Scan for the cell matching the given text and deliver its (X, Y) coordinate at center. 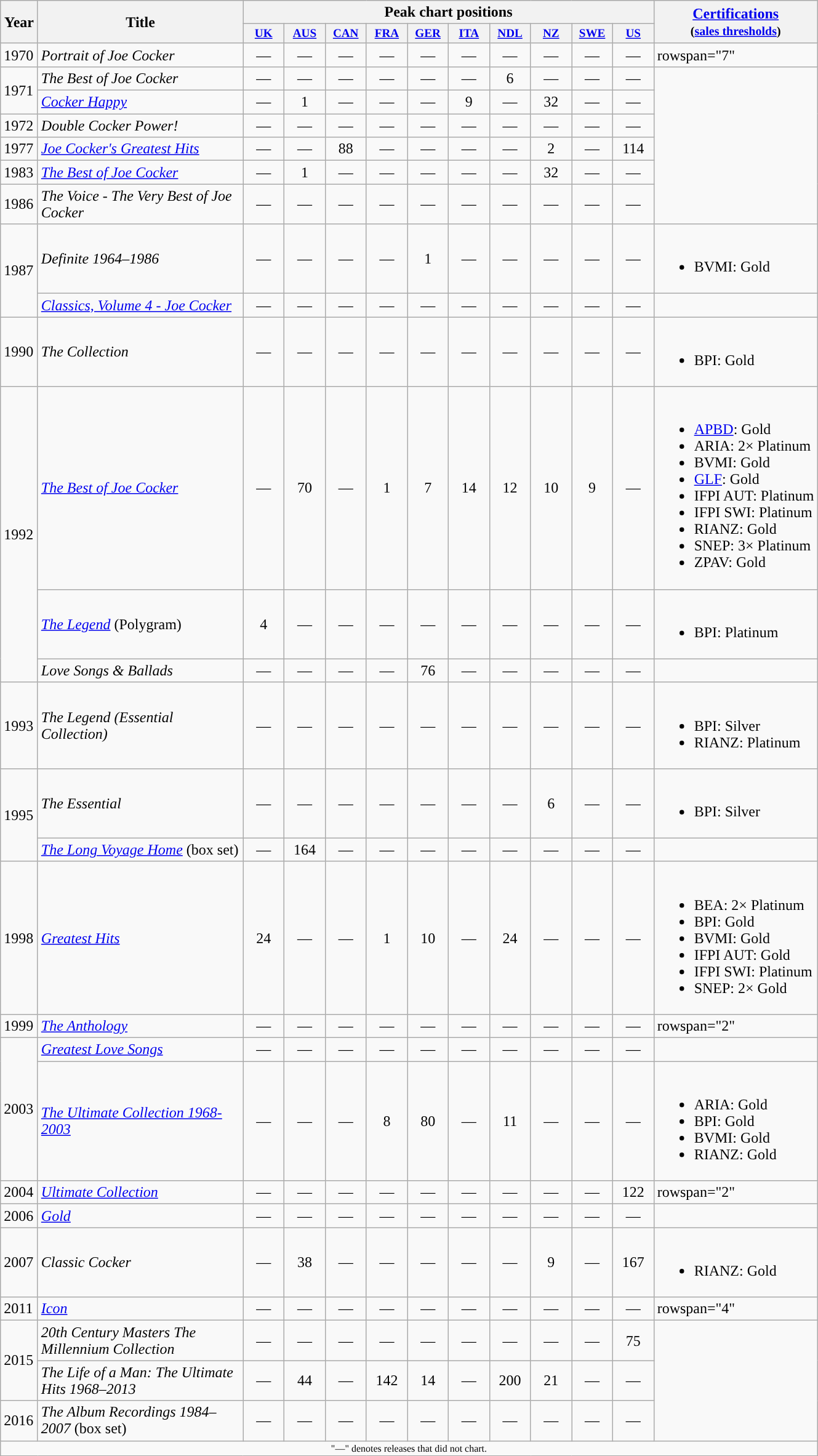
2003 (20, 1109)
rowspan="7" (736, 55)
The Life of a Man: The Ultimate Hits 1968–2013 (140, 1380)
2007 (20, 1262)
ITA (469, 34)
1999 (20, 1026)
Classics, Volume 4 - Joe Cocker (140, 305)
The Essential (140, 803)
AUS (305, 34)
APBD: GoldARIA: 2× PlatinumBVMI: GoldGLF: GoldIFPI AUT: PlatinumIFPI SWI: PlatinumRIANZ: GoldSNEP: 3× PlatinumZPAV: Gold (736, 488)
1995 (20, 815)
122 (633, 1193)
1986 (20, 204)
2011 (20, 1309)
1993 (20, 725)
164 (305, 850)
Gold (140, 1216)
1998 (20, 938)
44 (305, 1380)
1987 (20, 271)
2004 (20, 1193)
BPI: SilverRIANZ: Platinum (736, 725)
The Legend (Polygram) (140, 624)
11 (510, 1121)
1983 (20, 172)
NDL (510, 34)
Icon (140, 1309)
80 (428, 1121)
NZ (551, 34)
The Voice - The Very Best of Joe Cocker (140, 204)
Greatest Hits (140, 938)
The Legend (Essential Collection) (140, 725)
7 (428, 488)
The Ultimate Collection 1968-2003 (140, 1121)
SWE (592, 34)
1990 (20, 352)
1972 (20, 126)
FRA (387, 34)
Love Songs & Ballads (140, 670)
70 (305, 488)
1971 (20, 90)
Cocker Happy (140, 102)
CAN (346, 34)
38 (305, 1262)
2016 (20, 1421)
1970 (20, 55)
88 (346, 149)
UK (263, 34)
12 (510, 488)
4 (263, 624)
The Long Voyage Home (box set) (140, 850)
The Anthology (140, 1026)
2 (551, 149)
Ultimate Collection (140, 1193)
75 (633, 1341)
21 (551, 1380)
114 (633, 149)
rowspan="4" (736, 1309)
1992 (20, 534)
20th Century Masters The Millennium Collection (140, 1341)
GER (428, 34)
RIANZ: Gold (736, 1262)
1977 (20, 149)
US (633, 34)
Definite 1964–1986 (140, 259)
Year (20, 22)
BPI: Silver (736, 803)
Joe Cocker's Greatest Hits (140, 149)
2006 (20, 1216)
142 (387, 1380)
76 (428, 670)
200 (510, 1380)
BPI: Gold (736, 352)
The Collection (140, 352)
8 (387, 1121)
Portrait of Joe Cocker (140, 55)
ARIA: GoldBPI: GoldBVMI: GoldRIANZ: Gold (736, 1121)
The Album Recordings 1984–2007 (box set) (140, 1421)
"—" denotes releases that did not chart. (409, 1448)
Greatest Love Songs (140, 1050)
Double Cocker Power! (140, 126)
Certifications(sales thresholds) (736, 22)
167 (633, 1262)
2015 (20, 1361)
BVMI: Gold (736, 259)
BEA: 2× PlatinumBPI: GoldBVMI: GoldIFPI AUT: GoldIFPI SWI: PlatinumSNEP: 2× Gold (736, 938)
Peak chart positions (448, 12)
Title (140, 22)
BPI: Platinum (736, 624)
Classic Cocker (140, 1262)
